Detect which cell encompasses the target text, then output its (x, y) center coordinate. 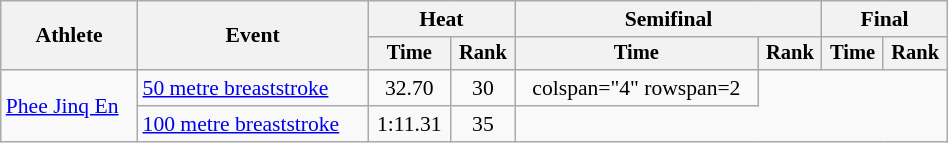
1:11.31 (410, 124)
Semifinal (668, 19)
Final (884, 19)
colspan="4" rowspan=2 (636, 88)
Phee Jinq En (70, 106)
50 metre breaststroke (253, 88)
100 metre breaststroke (253, 124)
Heat (442, 19)
30 (483, 88)
32.70 (410, 88)
Athlete (70, 36)
Event (253, 36)
35 (483, 124)
